Find where the given text appears and provide that cell's center as (x, y) coordinate. 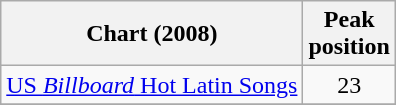
Chart (2008) (152, 34)
23 (349, 85)
US Billboard Hot Latin Songs (152, 85)
Peakposition (349, 34)
